Identify which cell holds the provided text, then report its (x, y) central coordinate. 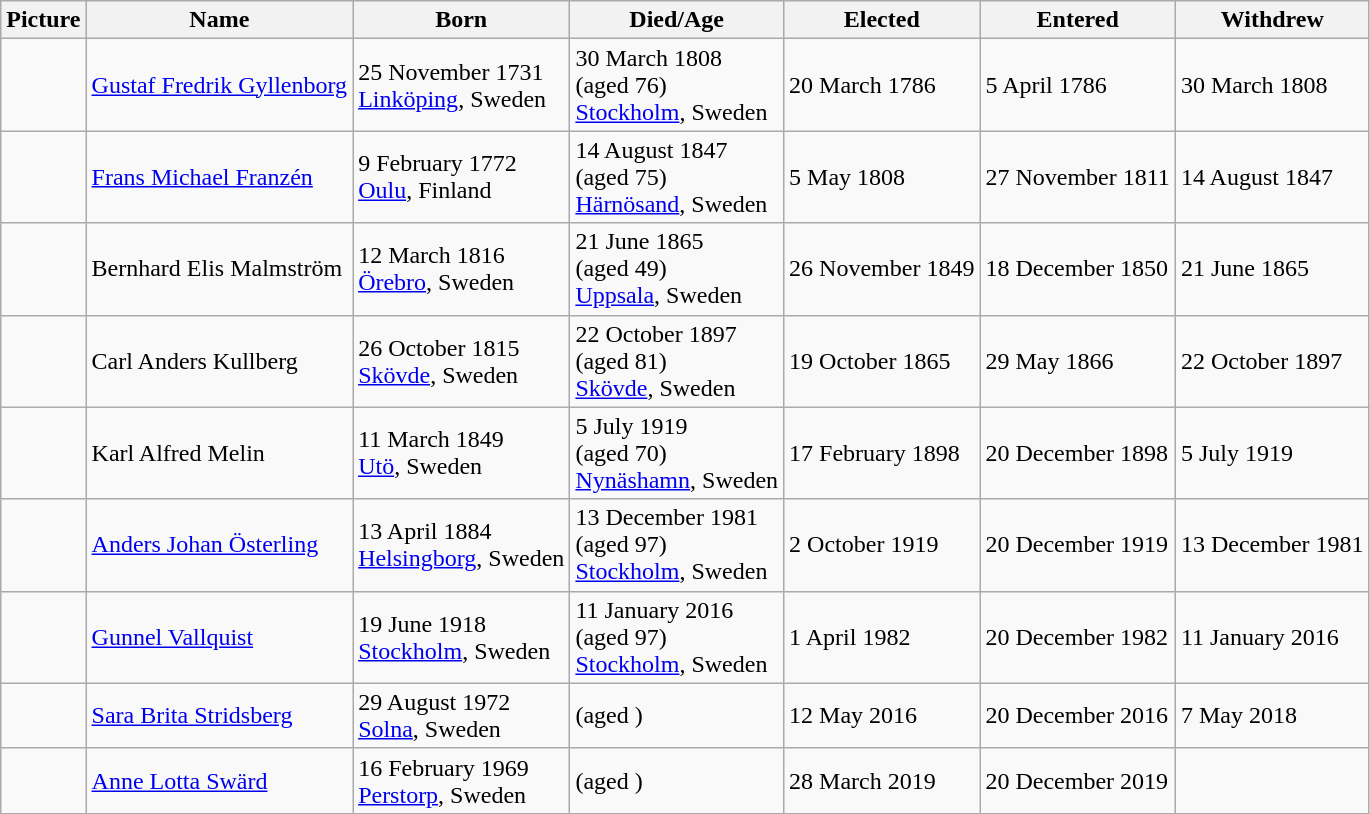
Sara Brita Stridsberg (220, 716)
12 March 1816 Örebro, Sweden (462, 269)
1 April 1982 (882, 637)
11 January 2016 (aged 97) Stockholm, Sweden (677, 637)
Elected (882, 20)
5 July 1919 (aged 70) Nynäshamn, Sweden (677, 453)
19 June 1918 Stockholm, Sweden (462, 637)
5 May 1808 (882, 177)
13 April 1884 Helsingborg, Sweden (462, 545)
Entered (1078, 20)
28 March 2019 (882, 780)
11 January 2016 (1272, 637)
20 December 1982 (1078, 637)
Bernhard Elis Malmström (220, 269)
17 February 1898 (882, 453)
Picture (44, 20)
13 December 1981 (1272, 545)
30 March 1808 (aged 76) Stockholm, Sweden (677, 85)
20 December 2019 (1078, 780)
16 February 1969 Perstorp, Sweden (462, 780)
27 November 1811 (1078, 177)
21 June 1865 (1272, 269)
22 October 1897 (1272, 361)
Died/Age (677, 20)
7 May 2018 (1272, 716)
9 February 1772 Oulu, Finland (462, 177)
25 November 1731 Linköping, Sweden (462, 85)
12 May 2016 (882, 716)
20 December 1898 (1078, 453)
30 March 1808 (1272, 85)
2 October 1919 (882, 545)
14 August 1847 (aged 75) Härnösand, Sweden (677, 177)
14 August 1847 (1272, 177)
26 October 1815 Skövde, Sweden (462, 361)
5 April 1786 (1078, 85)
20 December 1919 (1078, 545)
20 December 2016 (1078, 716)
Gunnel Vallquist (220, 637)
19 October 1865 (882, 361)
18 December 1850 (1078, 269)
Anders Johan Österling (220, 545)
11 March 1849 Utö, Sweden (462, 453)
Withdrew (1272, 20)
Anne Lotta Swärd (220, 780)
22 October 1897 (aged 81) Skövde, Sweden (677, 361)
Karl Alfred Melin (220, 453)
Gustaf Fredrik Gyllenborg (220, 85)
13 December 1981 (aged 97) Stockholm, Sweden (677, 545)
20 March 1786 (882, 85)
26 November 1849 (882, 269)
Frans Michael Franzén (220, 177)
Name (220, 20)
5 July 1919 (1272, 453)
29 May 1866 (1078, 361)
29 August 1972 Solna, Sweden (462, 716)
Born (462, 20)
Carl Anders Kullberg (220, 361)
21 June 1865 (aged 49) Uppsala, Sweden (677, 269)
